Identify which cell holds the provided text, then report its [x, y] central coordinate. 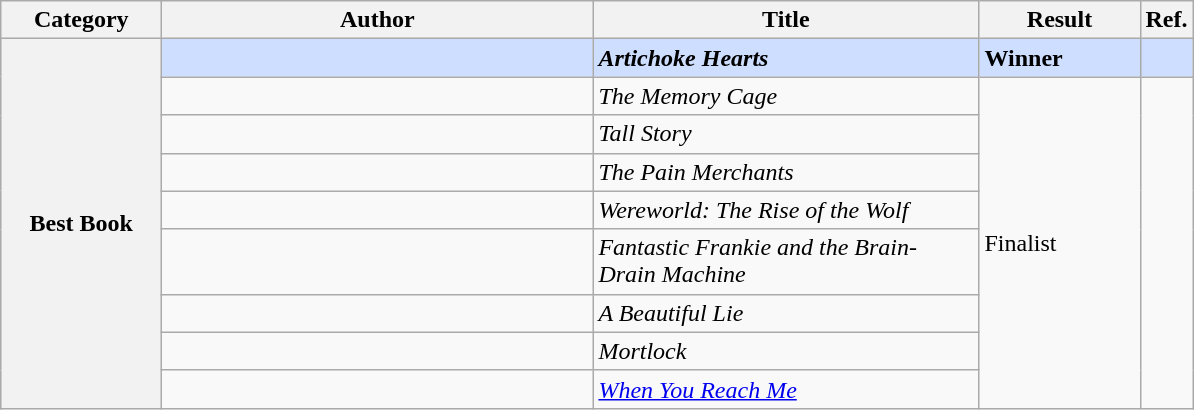
Mortlock [786, 351]
Title [786, 20]
Author [378, 20]
Best Book [82, 224]
The Memory Cage [786, 96]
Tall Story [786, 134]
Winner [1060, 58]
Fantastic Frankie and the Brain-Drain Machine [786, 262]
Artichoke Hearts [786, 58]
When You Reach Me [786, 389]
The Pain Merchants [786, 172]
Result [1060, 20]
Category [82, 20]
Wereworld: The Rise of the Wolf [786, 210]
A Beautiful Lie [786, 313]
Finalist [1060, 243]
Ref. [1166, 20]
